Search for the cell housing the specified text and yield its [x, y] center coordinate. 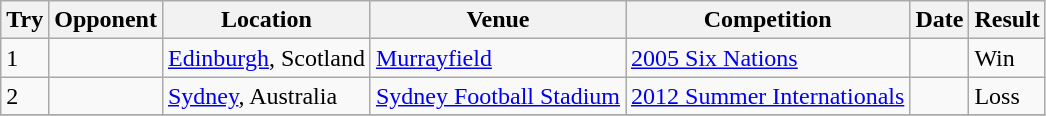
Competition [768, 20]
2005 Six Nations [768, 58]
Opponent [106, 20]
Date [940, 20]
Sydney Football Stadium [498, 96]
Edinburgh, Scotland [266, 58]
2 [25, 96]
Win [1007, 58]
Result [1007, 20]
Location [266, 20]
Loss [1007, 96]
Murrayfield [498, 58]
Sydney, Australia [266, 96]
1 [25, 58]
Venue [498, 20]
2012 Summer Internationals [768, 96]
Try [25, 20]
